From the cell containing the given text, extract its center point as [X, Y] coordinate. 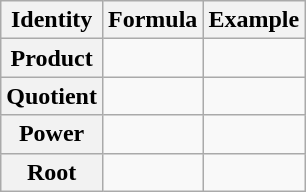
Example [254, 20]
Power [52, 134]
Identity [52, 20]
Quotient [52, 96]
Root [52, 172]
Product [52, 58]
Formula [152, 20]
